Provide the (x, y) coordinate of the cell's center where the given text is located.  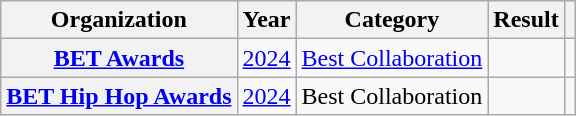
Organization (119, 20)
Result (526, 20)
Year (266, 20)
BET Hip Hop Awards (119, 96)
BET Awards (119, 58)
Category (392, 20)
